Scan for the cell matching the given text and deliver its [X, Y] coordinate at center. 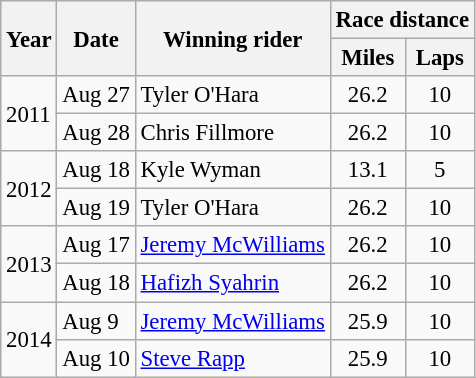
2013 [29, 264]
5 [440, 170]
Aug 10 [96, 358]
Aug 9 [96, 321]
Miles [368, 58]
2012 [29, 188]
Year [29, 38]
2014 [29, 340]
Hafizh Syahrin [232, 283]
2011 [29, 114]
Chris Fillmore [232, 133]
Date [96, 38]
Steve Rapp [232, 358]
Aug 27 [96, 95]
Winning rider [232, 38]
Laps [440, 58]
Aug 17 [96, 245]
13.1 [368, 170]
Kyle Wyman [232, 170]
Aug 19 [96, 208]
Race distance [402, 20]
Aug 28 [96, 133]
